Search for the cell housing the specified text and yield its [x, y] center coordinate. 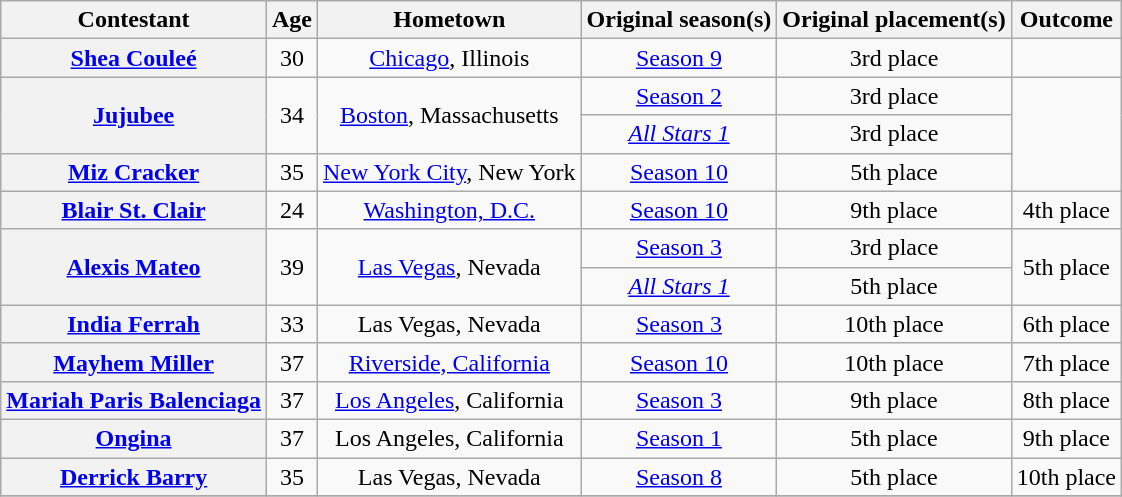
7th place [1066, 362]
6th place [1066, 324]
39 [292, 267]
Original placement(s) [894, 20]
Original season(s) [679, 20]
Boston, Massachusetts [450, 115]
Age [292, 20]
India Ferrah [134, 324]
Mayhem Miller [134, 362]
Season 9 [679, 58]
Jujubee [134, 115]
34 [292, 115]
Alexis Mateo [134, 267]
Mariah Paris Balenciaga [134, 400]
Derrick Barry [134, 477]
Season 2 [679, 96]
Season 8 [679, 477]
Ongina [134, 438]
Chicago, Illinois [450, 58]
33 [292, 324]
Season 1 [679, 438]
Shea Couleé [134, 58]
4th place [1066, 210]
Blair St. Clair [134, 210]
New York City, New York [450, 172]
Outcome [1066, 20]
Riverside, California [450, 362]
Hometown [450, 20]
Contestant [134, 20]
24 [292, 210]
Miz Cracker [134, 172]
30 [292, 58]
Washington, D.C. [450, 210]
8th place [1066, 400]
